Detect which cell encompasses the target text, then output its [x, y] center coordinate. 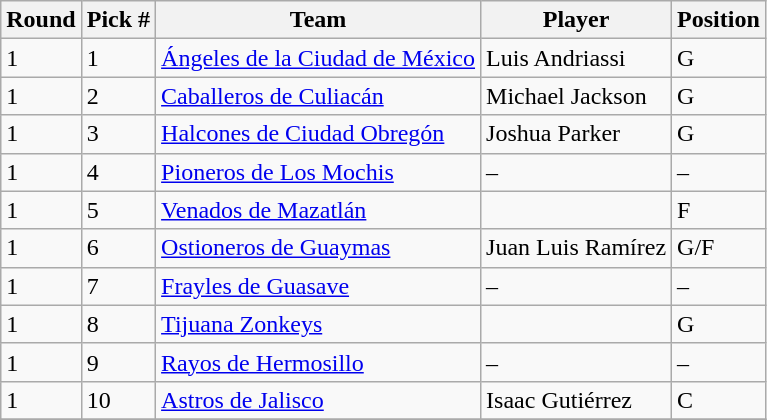
Isaac Gutiérrez [576, 400]
Pick # [118, 20]
8 [118, 324]
9 [118, 362]
Luis Andriassi [576, 58]
Tijuana Zonkeys [318, 324]
7 [118, 286]
Ostioneros de Guaymas [318, 248]
6 [118, 248]
Astros de Jalisco [318, 400]
Juan Luis Ramírez [576, 248]
Rayos de Hermosillo [318, 362]
4 [118, 172]
Position [719, 20]
Michael Jackson [576, 96]
F [719, 210]
Pioneros de Los Mochis [318, 172]
3 [118, 134]
Caballeros de Culiacán [318, 96]
5 [118, 210]
2 [118, 96]
Player [576, 20]
G/F [719, 248]
Halcones de Ciudad Obregón [318, 134]
Round [41, 20]
Joshua Parker [576, 134]
C [719, 400]
Frayles de Guasave [318, 286]
Team [318, 20]
10 [118, 400]
Ángeles de la Ciudad de México [318, 58]
Venados de Mazatlán [318, 210]
